Scan for the cell matching the given text and deliver its (X, Y) coordinate at center. 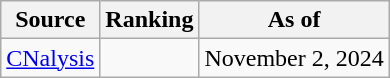
CNalysis (50, 58)
Source (50, 20)
As of (294, 20)
November 2, 2024 (294, 58)
Ranking (150, 20)
